From the cell containing the given text, extract its center point as (x, y) coordinate. 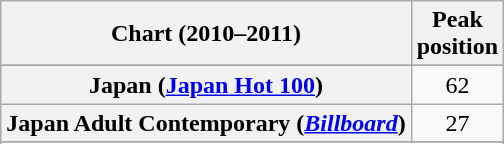
Peakposition (457, 34)
62 (457, 85)
27 (457, 123)
Japan (Japan Hot 100) (206, 85)
Japan Adult Contemporary (Billboard) (206, 123)
Chart (2010–2011) (206, 34)
